Locate the cell with the specified text and output its [x, y] center coordinate. 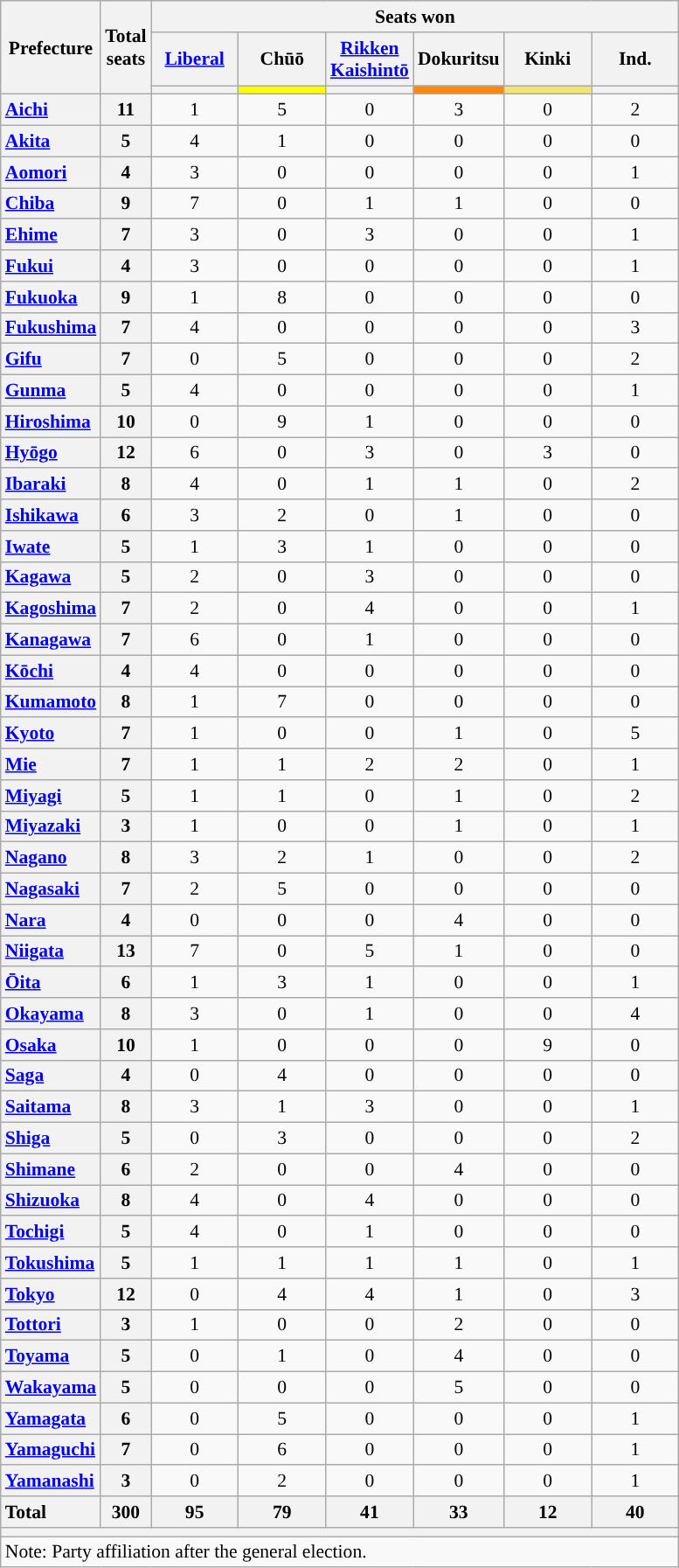
Kanagawa [51, 640]
40 [635, 1512]
Okayama [51, 1014]
Tokyo [51, 1294]
Tokushima [51, 1263]
Prefecture [51, 47]
Aichi [51, 110]
Rikken Kaishintō [370, 59]
Chiba [51, 204]
Fukushima [51, 328]
Aomori [51, 172]
13 [126, 951]
Hiroshima [51, 422]
Akita [51, 142]
Yamaguchi [51, 1450]
Osaka [51, 1045]
Liberal [195, 59]
Shimane [51, 1169]
Kinki [548, 59]
Gunma [51, 391]
Kagoshima [51, 609]
Chūō [282, 59]
Niigata [51, 951]
Kumamoto [51, 702]
Nagano [51, 858]
Kyoto [51, 734]
Saitama [51, 1107]
Seats won [415, 17]
Fukui [51, 266]
Note: Party affiliation after the general election. [340, 1552]
Miyazaki [51, 826]
Toyama [51, 1356]
Ind. [635, 59]
Totalseats [126, 47]
33 [459, 1512]
Nara [51, 920]
Ehime [51, 235]
Kōchi [51, 671]
95 [195, 1512]
Iwate [51, 547]
Shiga [51, 1139]
Hyōgo [51, 453]
Yamanashi [51, 1481]
Ōita [51, 983]
Fukuoka [51, 297]
41 [370, 1512]
Dokuritsu [459, 59]
300 [126, 1512]
Gifu [51, 359]
Miyagi [51, 796]
Mie [51, 764]
Shizuoka [51, 1201]
Nagasaki [51, 889]
Tottori [51, 1325]
Yamagata [51, 1418]
Saga [51, 1076]
Wakayama [51, 1388]
79 [282, 1512]
Total [51, 1512]
Kagawa [51, 577]
Tochigi [51, 1232]
11 [126, 110]
Ishikawa [51, 515]
Ibaraki [51, 484]
